Detect which cell encompasses the target text, then output its (x, y) center coordinate. 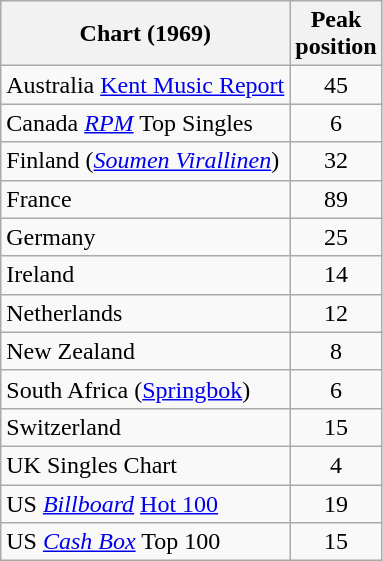
Germany (146, 237)
Ireland (146, 275)
France (146, 199)
14 (336, 275)
89 (336, 199)
Australia Kent Music Report (146, 85)
US Billboard Hot 100 (146, 503)
Canada RPM Top Singles (146, 123)
Peakposition (336, 34)
8 (336, 351)
12 (336, 313)
45 (336, 85)
UK Singles Chart (146, 465)
32 (336, 161)
Netherlands (146, 313)
25 (336, 237)
Finland (Soumen Virallinen) (146, 161)
19 (336, 503)
South Africa (Springbok) (146, 389)
4 (336, 465)
Switzerland (146, 427)
US Cash Box Top 100 (146, 542)
Chart (1969) (146, 34)
New Zealand (146, 351)
